Extract the [x, y] coordinate from the center of the cell holding the provided text.  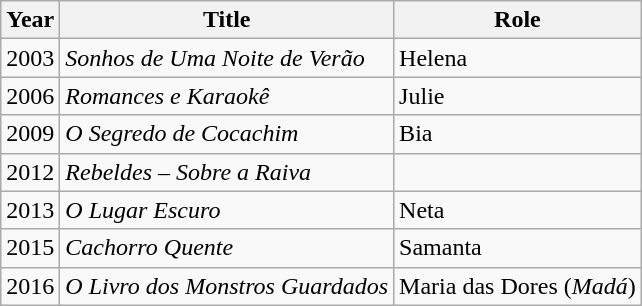
Helena [518, 58]
2016 [30, 286]
O Livro dos Monstros Guardados [227, 286]
Samanta [518, 248]
Rebeldes – Sobre a Raiva [227, 172]
2009 [30, 134]
O Segredo de Cocachim [227, 134]
Sonhos de Uma Noite de Verão [227, 58]
Maria das Dores (Madá) [518, 286]
2015 [30, 248]
Title [227, 20]
Year [30, 20]
Role [518, 20]
2012 [30, 172]
Bia [518, 134]
O Lugar Escuro [227, 210]
Romances e Karaokê [227, 96]
Cachorro Quente [227, 248]
Neta [518, 210]
2006 [30, 96]
2013 [30, 210]
2003 [30, 58]
Julie [518, 96]
